Return the (X, Y) coordinate for the center point of the cell that contains the specified text.  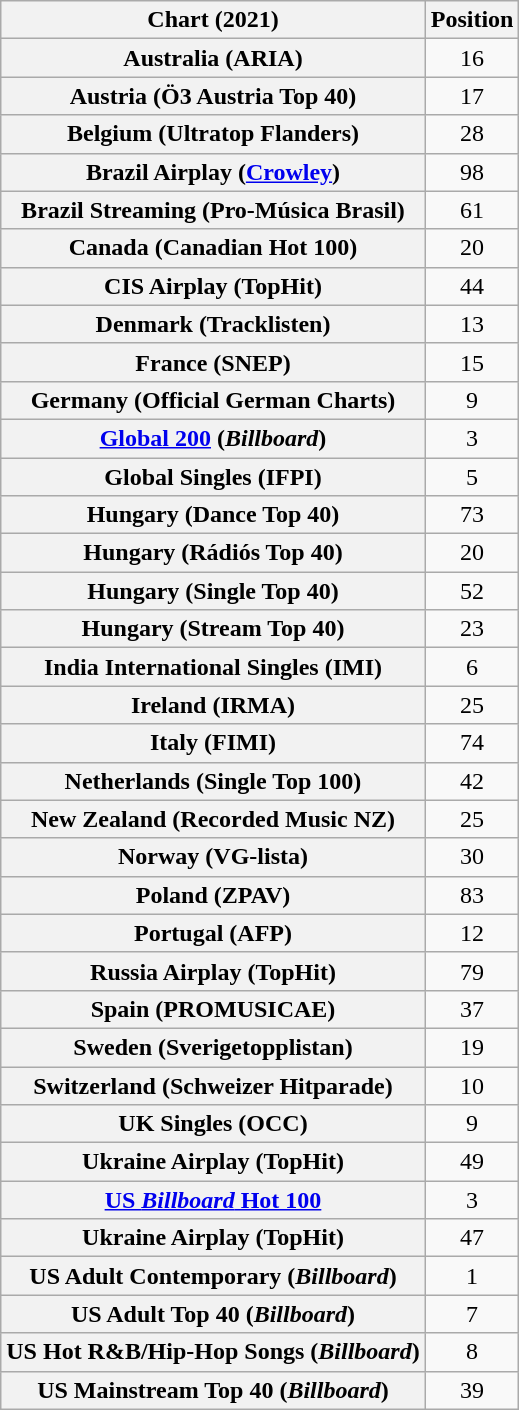
India International Singles (IMI) (213, 667)
Hungary (Single Top 40) (213, 591)
US Adult Top 40 (Billboard) (213, 1314)
Spain (PROMUSICAE) (213, 1009)
Switzerland (Schweizer Hitparade) (213, 1085)
US Mainstream Top 40 (Billboard) (213, 1390)
6 (472, 667)
52 (472, 591)
Ireland (IRMA) (213, 705)
39 (472, 1390)
Global Singles (IFPI) (213, 477)
Poland (ZPAV) (213, 895)
5 (472, 477)
Hungary (Dance Top 40) (213, 515)
Belgium (Ultratop Flanders) (213, 134)
49 (472, 1162)
12 (472, 933)
Brazil Airplay (Crowley) (213, 172)
98 (472, 172)
Germany (Official German Charts) (213, 400)
Australia (ARIA) (213, 58)
30 (472, 857)
US Adult Contemporary (Billboard) (213, 1276)
Hungary (Stream Top 40) (213, 629)
16 (472, 58)
8 (472, 1352)
37 (472, 1009)
Portugal (AFP) (213, 933)
79 (472, 971)
Russia Airplay (TopHit) (213, 971)
Norway (VG-lista) (213, 857)
61 (472, 210)
10 (472, 1085)
1 (472, 1276)
17 (472, 96)
74 (472, 743)
83 (472, 895)
Canada (Canadian Hot 100) (213, 248)
US Billboard Hot 100 (213, 1200)
Hungary (Rádiós Top 40) (213, 553)
New Zealand (Recorded Music NZ) (213, 819)
73 (472, 515)
44 (472, 286)
Sweden (Sverigetopplistan) (213, 1047)
19 (472, 1047)
47 (472, 1238)
7 (472, 1314)
US Hot R&B/Hip-Hop Songs (Billboard) (213, 1352)
23 (472, 629)
Global 200 (Billboard) (213, 438)
Austria (Ö3 Austria Top 40) (213, 96)
CIS Airplay (TopHit) (213, 286)
13 (472, 324)
42 (472, 781)
Position (472, 20)
15 (472, 362)
Denmark (Tracklisten) (213, 324)
28 (472, 134)
UK Singles (OCC) (213, 1124)
Brazil Streaming (Pro-Música Brasil) (213, 210)
Chart (2021) (213, 20)
France (SNEP) (213, 362)
Netherlands (Single Top 100) (213, 781)
Italy (FIMI) (213, 743)
